Output the (x, y) coordinate of the center of the cell containing the given text.  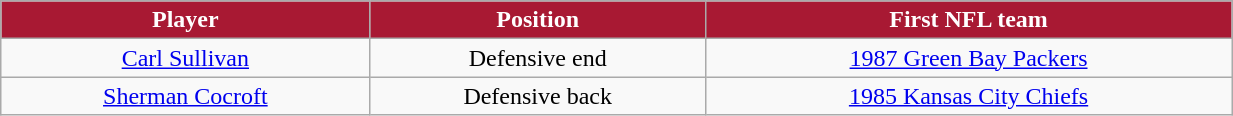
Sherman Cocroft (186, 96)
1985 Kansas City Chiefs (968, 96)
Defensive back (538, 96)
First NFL team (968, 20)
1987 Green Bay Packers (968, 58)
Position (538, 20)
Carl Sullivan (186, 58)
Player (186, 20)
Defensive end (538, 58)
